Locate the cell with the specified text and output its [x, y] center coordinate. 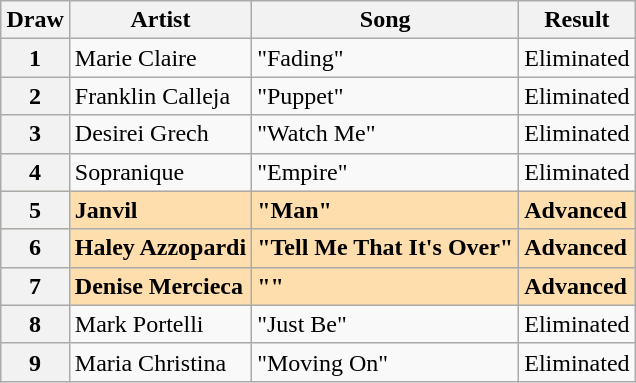
"Empire" [386, 172]
8 [35, 324]
Sopranique [160, 172]
Haley Azzopardi [160, 248]
Result [577, 20]
"Watch Me" [386, 134]
Artist [160, 20]
Mark Portelli [160, 324]
Maria Christina [160, 362]
"Fading" [386, 58]
Draw [35, 20]
9 [35, 362]
Denise Mercieca [160, 286]
Marie Claire [160, 58]
"Moving On" [386, 362]
Janvil [160, 210]
Desirei Grech [160, 134]
"Puppet" [386, 96]
3 [35, 134]
Song [386, 20]
6 [35, 248]
1 [35, 58]
"" [386, 286]
7 [35, 286]
Franklin Calleja [160, 96]
2 [35, 96]
4 [35, 172]
"Just Be" [386, 324]
"Tell Me That It's Over" [386, 248]
"Man" [386, 210]
5 [35, 210]
